Scan for the cell matching the given text and deliver its [X, Y] coordinate at center. 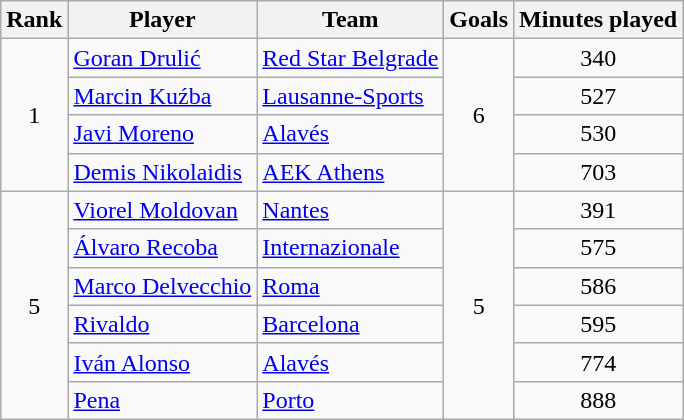
Porto [350, 400]
Iván Alonso [162, 362]
530 [598, 134]
391 [598, 210]
Rank [34, 20]
Marco Delvecchio [162, 286]
Player [162, 20]
575 [598, 248]
527 [598, 96]
Goran Drulić [162, 58]
Team [350, 20]
Internazionale [350, 248]
888 [598, 400]
703 [598, 172]
Viorel Moldovan [162, 210]
Goals [479, 20]
Álvaro Recoba [162, 248]
6 [479, 115]
Rivaldo [162, 324]
Roma [350, 286]
Marcin Kuźba [162, 96]
1 [34, 115]
Lausanne-Sports [350, 96]
Minutes played [598, 20]
595 [598, 324]
774 [598, 362]
Demis Nikolaidis [162, 172]
340 [598, 58]
Nantes [350, 210]
Barcelona [350, 324]
Pena [162, 400]
586 [598, 286]
Red Star Belgrade [350, 58]
AEK Athens [350, 172]
Javi Moreno [162, 134]
